Find where the given text appears and provide that cell's center as (x, y) coordinate. 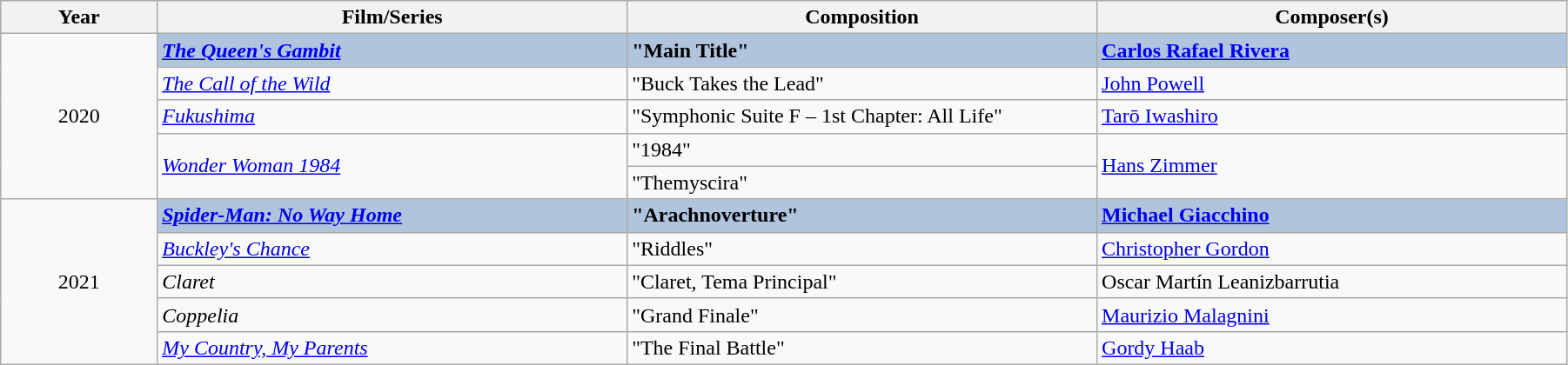
Coppelia (392, 315)
Claret (392, 282)
Carlos Rafael Rivera (1332, 50)
Christopher Gordon (1332, 249)
My Country, My Parents (392, 348)
"Symphonic Suite F – 1st Chapter: All Life" (862, 116)
The Queen's Gambit (392, 50)
"Arachnoverture" (862, 216)
"1984" (862, 149)
"Main Title" (862, 50)
Tarō Iwashiro (1332, 116)
Film/Series (392, 17)
"The Final Battle" (862, 348)
"Grand Finale" (862, 315)
John Powell (1332, 83)
The Call of the Wild (392, 83)
"Themyscira" (862, 182)
Maurizio Malagnini (1332, 315)
"Claret, Tema Principal" (862, 282)
"Buck Takes the Lead" (862, 83)
Hans Zimmer (1332, 166)
Michael Giacchino (1332, 216)
2021 (79, 282)
"Riddles" (862, 249)
Oscar Martín Leanizbarrutia (1332, 282)
Composition (862, 17)
2020 (79, 116)
Spider-Man: No Way Home (392, 216)
Gordy Haab (1332, 348)
Buckley's Chance (392, 249)
Fukushima (392, 116)
Year (79, 17)
Composer(s) (1332, 17)
Wonder Woman 1984 (392, 166)
